Capture the cell that displays the provided text and extract its (X, Y) central coordinate. 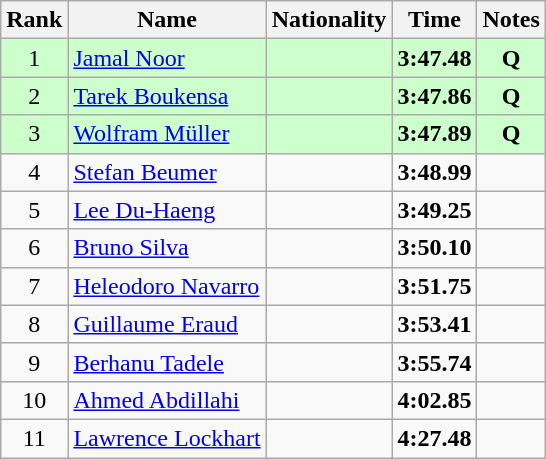
1 (34, 58)
Bruno Silva (167, 248)
Guillaume Eraud (167, 324)
3:47.86 (434, 96)
Jamal Noor (167, 58)
Berhanu Tadele (167, 362)
2 (34, 96)
Ahmed Abdillahi (167, 400)
Time (434, 20)
3:47.89 (434, 134)
4:02.85 (434, 400)
Name (167, 20)
9 (34, 362)
Stefan Beumer (167, 172)
Rank (34, 20)
3 (34, 134)
Tarek Boukensa (167, 96)
3:48.99 (434, 172)
3:53.41 (434, 324)
10 (34, 400)
7 (34, 286)
5 (34, 210)
Heleodoro Navarro (167, 286)
3:47.48 (434, 58)
Nationality (329, 20)
Lawrence Lockhart (167, 438)
3:50.10 (434, 248)
8 (34, 324)
11 (34, 438)
Lee Du-Haeng (167, 210)
Wolfram Müller (167, 134)
3:49.25 (434, 210)
3:55.74 (434, 362)
6 (34, 248)
4 (34, 172)
4:27.48 (434, 438)
3:51.75 (434, 286)
Notes (511, 20)
